Output the (X, Y) coordinate of the center of the cell containing the given text.  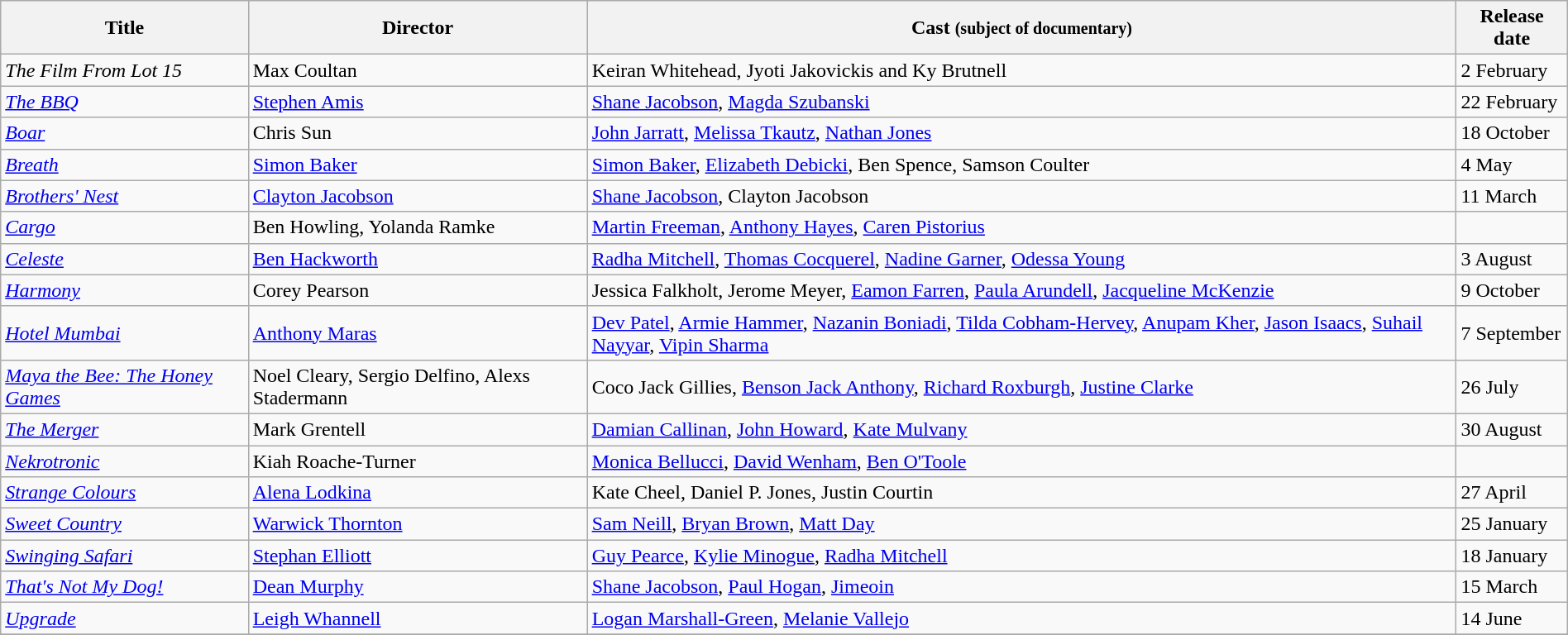
The Film From Lot 15 (124, 70)
Dean Murphy (418, 587)
Radha Mitchell, Thomas Cocquerel, Nadine Garner, Odessa Young (1022, 259)
Noel Cleary, Sergio Delfino, Alexs Stadermann (418, 387)
Max Coultan (418, 70)
Sam Neill, Bryan Brown, Matt Day (1022, 524)
Kiah Roache-Turner (418, 461)
Damian Callinan, John Howard, Kate Mulvany (1022, 429)
7 September (1512, 332)
Cargo (124, 227)
Stephan Elliott (418, 556)
9 October (1512, 290)
Director (418, 28)
The Merger (124, 429)
Brothers' Nest (124, 196)
Logan Marshall-Green, Melanie Vallejo (1022, 618)
Upgrade (124, 618)
Kate Cheel, Daniel P. Jones, Justin Courtin (1022, 493)
30 August (1512, 429)
Strange Colours (124, 493)
Simon Baker, Elizabeth Debicki, Ben Spence, Samson Coulter (1022, 165)
15 March (1512, 587)
Dev Patel, Armie Hammer, Nazanin Boniadi, Tilda Cobham-Hervey, Anupam Kher, Jason Isaacs, Suhail Nayyar, Vipin Sharma (1022, 332)
Title (124, 28)
Maya the Bee: The Honey Games (124, 387)
The BBQ (124, 102)
Martin Freeman, Anthony Hayes, Caren Pistorius (1022, 227)
Celeste (124, 259)
John Jarratt, Melissa Tkautz, Nathan Jones (1022, 133)
3 August (1512, 259)
Shane Jacobson, Paul Hogan, Jimeoin (1022, 587)
Warwick Thornton (418, 524)
Jessica Falkholt, Jerome Meyer, Eamon Farren, Paula Arundell, Jacqueline McKenzie (1022, 290)
Nekrotronic (124, 461)
Clayton Jacobson (418, 196)
Sweet Country (124, 524)
Swinging Safari (124, 556)
Hotel Mumbai (124, 332)
Ben Hackworth (418, 259)
11 March (1512, 196)
Release date (1512, 28)
Alena Lodkina (418, 493)
Monica Bellucci, David Wenham, Ben O'Toole (1022, 461)
Shane Jacobson, Clayton Jacobson (1022, 196)
27 April (1512, 493)
Breath (124, 165)
18 January (1512, 556)
Anthony Maras (418, 332)
4 May (1512, 165)
14 June (1512, 618)
Leigh Whannell (418, 618)
Chris Sun (418, 133)
Keiran Whitehead, Jyoti Jakovickis and Ky Brutnell (1022, 70)
Shane Jacobson, Magda Szubanski (1022, 102)
26 July (1512, 387)
Corey Pearson (418, 290)
18 October (1512, 133)
Guy Pearce, Kylie Minogue, Radha Mitchell (1022, 556)
2 February (1512, 70)
Boar (124, 133)
Stephen Amis (418, 102)
Cast (subject of documentary) (1022, 28)
22 February (1512, 102)
Ben Howling, Yolanda Ramke (418, 227)
That's Not My Dog! (124, 587)
25 January (1512, 524)
Simon Baker (418, 165)
Coco Jack Gillies, Benson Jack Anthony, Richard Roxburgh, Justine Clarke (1022, 387)
Mark Grentell (418, 429)
Harmony (124, 290)
